Return the [x, y] coordinate for the center point of the cell that contains the specified text.  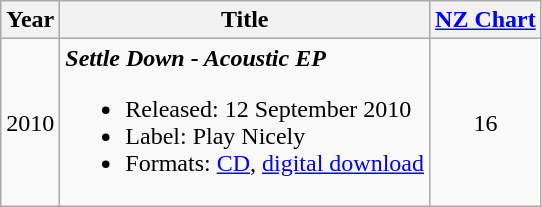
2010 [30, 122]
NZ Chart [486, 20]
Settle Down - Acoustic EPReleased: 12 September 2010Label: Play NicelyFormats: CD, digital download [245, 122]
16 [486, 122]
Year [30, 20]
Title [245, 20]
